Search for the cell housing the specified text and yield its [X, Y] center coordinate. 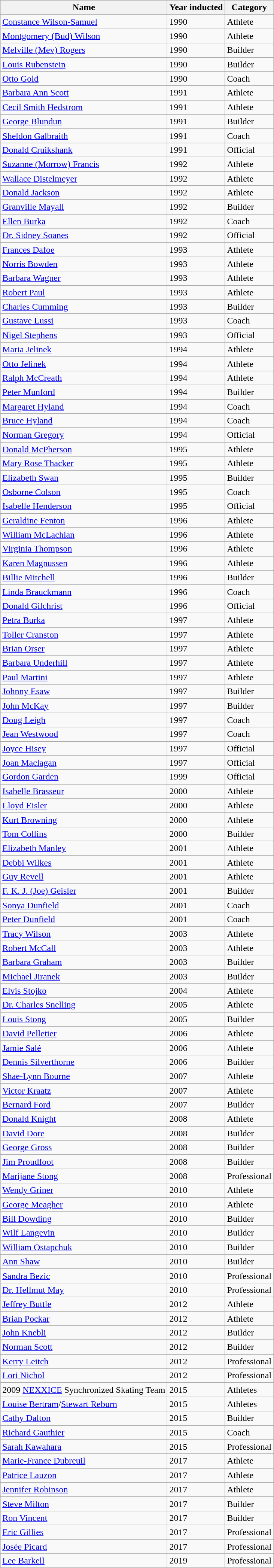
Louis Rubenstein [84, 64]
Frances Dafoe [84, 250]
Tom Collins [84, 834]
Ellen Burka [84, 221]
Donald Cruikshank [84, 150]
Norman Gregory [84, 435]
David Dore [84, 1133]
Shae-Lynn Bourne [84, 1076]
Marie-France Dubreuil [84, 1461]
Wallace Distelmeyer [84, 179]
Robert Paul [84, 292]
Gustave Lussi [84, 321]
Kerry Leitch [84, 1361]
Bill Dowding [84, 1219]
Melville (Mev) Rogers [84, 50]
Robert McCall [84, 948]
Brian Pockar [84, 1318]
William McLachlan [84, 535]
Donald Knight [84, 1119]
Charles Cumming [84, 307]
Suzanne (Morrow) Francis [84, 164]
Jennifer Robinson [84, 1489]
Dr. Sidney Soanes [84, 235]
Ralph McCreath [84, 378]
Bernard Ford [84, 1105]
Sarah Kawahara [84, 1447]
2009 NEXXICE Synchronized Skating Team [84, 1390]
Barbara Ann Scott [84, 93]
Lloyd Eisler [84, 805]
Debbi Wilkes [84, 862]
Cathy Dalton [84, 1418]
Peter Munford [84, 392]
Peter Dunfield [84, 920]
Eric Gillies [84, 1532]
Montgomery (Bud) Wilson [84, 36]
Nigel Stephens [84, 335]
F. K. J. (Joe) Geisler [84, 891]
Lee Barkell [84, 1561]
Guy Revell [84, 877]
Louis Stong [84, 1019]
Dr. Hellmut May [84, 1290]
George Blundun [84, 121]
Michael Jiranek [84, 976]
Bruce Hyland [84, 421]
Name [84, 7]
Sonya Dunfield [84, 905]
Petra Burka [84, 620]
Granville Mayall [84, 207]
Sheldon Galbraith [84, 136]
Karen Magnussen [84, 563]
Margaret Hyland [84, 406]
Brian Orser [84, 649]
Sandra Bezic [84, 1276]
Norris Bowden [84, 264]
Category [249, 7]
George Gross [84, 1148]
Toller Cranston [84, 635]
Wendy Griner [84, 1190]
Dennis Silverthorne [84, 1062]
Virginia Thompson [84, 549]
Ron Vincent [84, 1518]
Johnny Esaw [84, 692]
Doug Leigh [84, 720]
Osborne Colson [84, 492]
Jean Westwood [84, 734]
Donald McPherson [84, 449]
Wilf Langevin [84, 1233]
1999 [196, 777]
Otto Gold [84, 79]
Ann Shaw [84, 1261]
Paul Martini [84, 677]
Joyce Hisey [84, 748]
Otto Jelinek [84, 364]
Lori Nichol [84, 1376]
Maria Jelinek [84, 349]
Gordon Garden [84, 777]
Barbara Underhill [84, 663]
Elizabeth Swan [84, 478]
Donald Gilchrist [84, 606]
Jamie Salé [84, 1048]
Dr. Charles Snelling [84, 1005]
Jeffrey Buttle [84, 1304]
Patrice Lauzon [84, 1475]
Elvis Stojko [84, 991]
Barbara Graham [84, 962]
Cecil Smith Hedstrom [84, 107]
Linda Brauckmann [84, 592]
Joan Maclagan [84, 763]
Victor Kraatz [84, 1091]
Barbara Wagner [84, 278]
Kurt Browning [84, 820]
2004 [196, 991]
John McKay [84, 706]
William Ostapchuk [84, 1247]
Louise Bertram/Stewart Reburn [84, 1404]
Isabelle Henderson [84, 506]
Steve Milton [84, 1504]
Billie Mitchell [84, 577]
Marijane Stong [84, 1176]
Norman Scott [84, 1347]
George Meagher [84, 1204]
Elizabeth Manley [84, 848]
Isabelle Brasseur [84, 791]
Tracy Wilson [84, 934]
Josée Picard [84, 1547]
Year inducted [196, 7]
David Pelletier [84, 1033]
Geraldine Fenton [84, 520]
Jim Proudfoot [84, 1162]
Constance Wilson-Samuel [84, 22]
Mary Rose Thacker [84, 464]
John Knebli [84, 1333]
2019 [196, 1561]
Richard Gauthier [84, 1432]
Donald Jackson [84, 193]
